Determine the (x, y) coordinate at the center of the cell enclosing the given text.  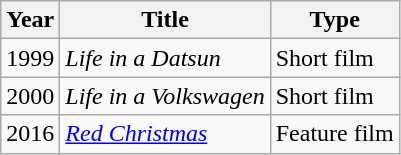
1999 (30, 58)
Title (165, 20)
Red Christmas (165, 134)
Type (334, 20)
2016 (30, 134)
Life in a Volkswagen (165, 96)
Life in a Datsun (165, 58)
2000 (30, 96)
Feature film (334, 134)
Year (30, 20)
